Identify which cell holds the provided text, then report its (X, Y) central coordinate. 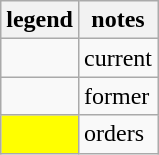
current (118, 58)
legend (40, 20)
orders (118, 134)
former (118, 96)
notes (118, 20)
